Pinpoint the cell where the given text exists, returning its (x, y) midpoint coordinate. 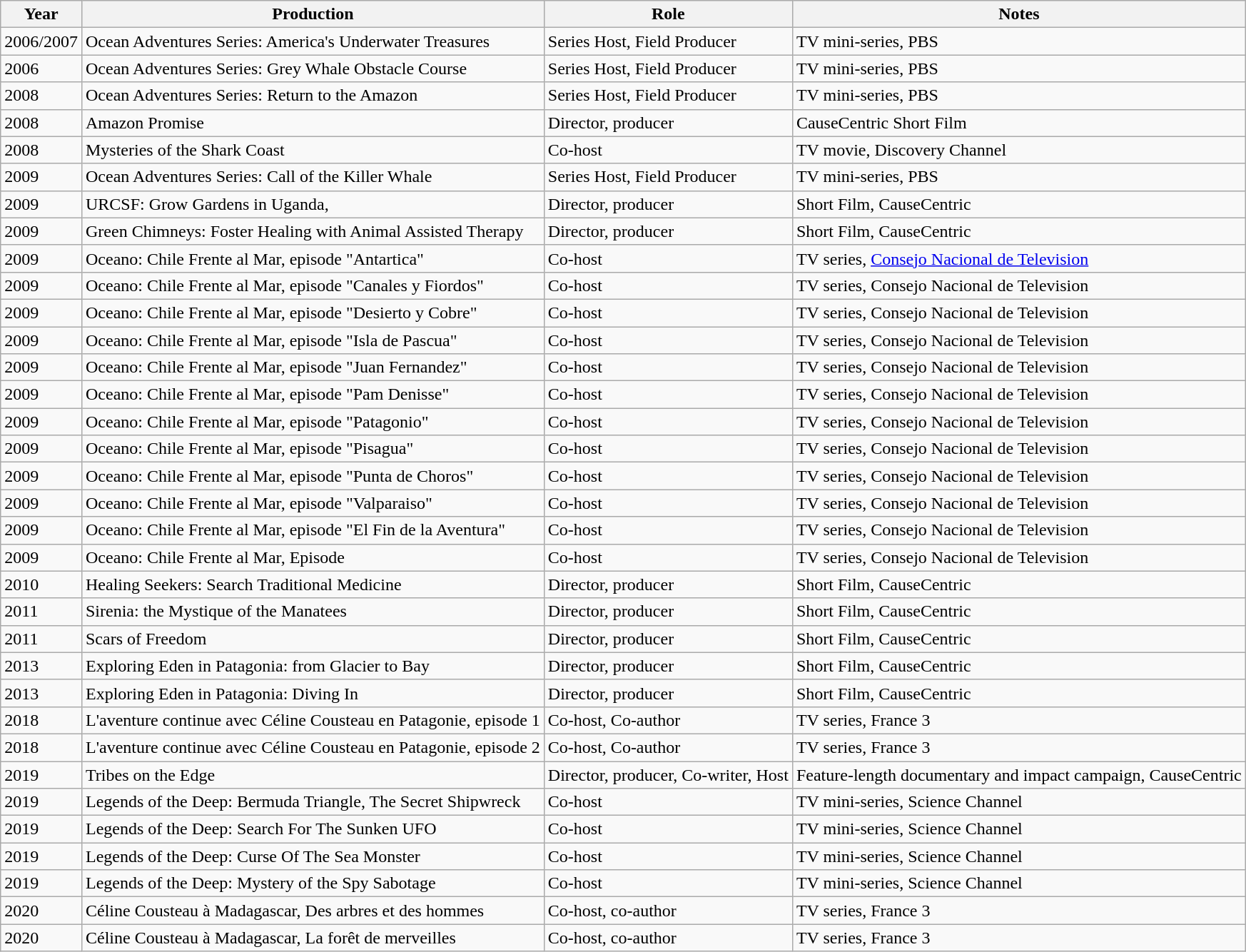
Role (668, 14)
2010 (41, 584)
Legends of the Deep: Mystery of the Spy Sabotage (313, 883)
Healing Seekers: Search Traditional Medicine (313, 584)
Oceano: Chile Frente al Mar, episode "Juan Fernandez" (313, 368)
Oceano: Chile Frente al Mar, episode "El Fin de la Aventura" (313, 530)
Oceano: Chile Frente al Mar, episode "Pisagua" (313, 449)
Legends of the Deep: Bermuda Triangle, The Secret Shipwreck (313, 802)
Exploring Eden in Patagonia: Diving In (313, 693)
Feature-length documentary and impact campaign, CauseCentric (1019, 774)
Green Chimneys: Foster Healing with Animal Assisted Therapy (313, 231)
Exploring Eden in Patagonia: from Glacier to Bay (313, 666)
Legends of the Deep: Search For The Sunken UFO (313, 829)
Céline Cousteau à Madagascar, La forêt de merveilles (313, 938)
TV movie, Discovery Channel (1019, 150)
Mysteries of the Shark Coast (313, 150)
Scars of Freedom (313, 639)
Oceano: Chile Frente al Mar, episode "Valparaiso" (313, 503)
Notes (1019, 14)
L'aventure continue avec Céline Cousteau en Patagonie, episode 1 (313, 720)
Sirenia: the Mystique of the Manatees (313, 612)
URCSF: Grow Gardens in Uganda, (313, 204)
2006 (41, 69)
Ocean Adventures Series: Call of the Killer Whale (313, 177)
Oceano: Chile Frente al Mar, episode "Pam Denisse" (313, 395)
Oceano: Chile Frente al Mar, episode "Canales y Fiordos" (313, 285)
Tribes on the Edge (313, 774)
Director, producer, Co-writer, Host (668, 774)
Ocean Adventures Series: Grey Whale Obstacle Course (313, 69)
Amazon Promise (313, 123)
L'aventure continue avec Céline Cousteau en Patagonie, episode 2 (313, 747)
Year (41, 14)
Oceano: Chile Frente al Mar, episode "Desierto y Cobre" (313, 313)
Oceano: Chile Frente al Mar, episode "Isla de Pascua" (313, 340)
Oceano: Chile Frente al Mar, Episode (313, 557)
Legends of the Deep: Curse Of The Sea Monster (313, 856)
Oceano: Chile Frente al Mar, episode "Punta de Choros" (313, 476)
CauseCentric Short Film (1019, 123)
Ocean Adventures Series: Return to the Amazon (313, 96)
Céline Cousteau à Madagascar, Des arbres et des hommes (313, 911)
2006/2007 (41, 41)
Oceano: Chile Frente al Mar, episode "Patagonio" (313, 422)
Ocean Adventures Series: America's Underwater Treasures (313, 41)
Production (313, 14)
Oceano: Chile Frente al Mar, episode "Antartica" (313, 258)
